Provide the (X, Y) coordinate of the cell's center where the given text is located.  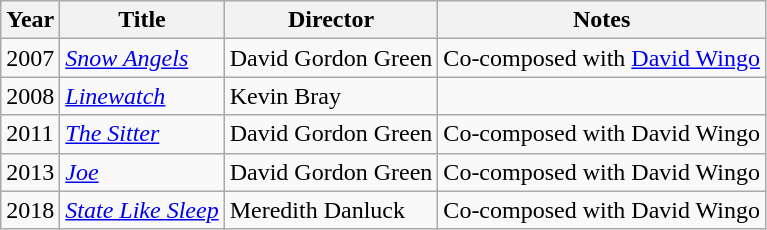
The Sitter (142, 134)
2007 (30, 58)
Snow Angels (142, 58)
2008 (30, 96)
Notes (602, 20)
2013 (30, 172)
Joe (142, 172)
Meredith Danluck (331, 210)
2018 (30, 210)
Kevin Bray (331, 96)
State Like Sleep (142, 210)
Director (331, 20)
Linewatch (142, 96)
Year (30, 20)
2011 (30, 134)
Title (142, 20)
